Pinpoint the cell where the given text exists, returning its [X, Y] midpoint coordinate. 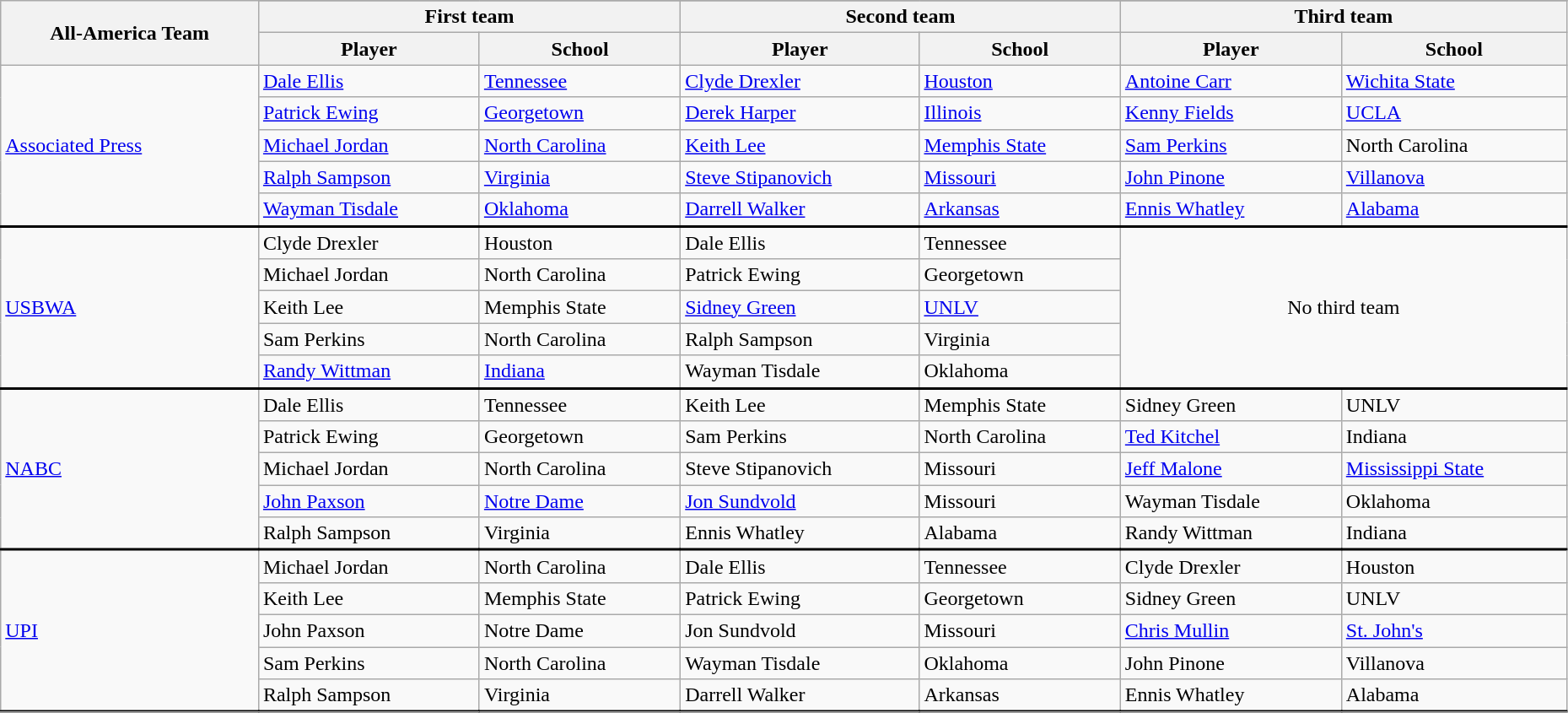
USBWA [130, 307]
All-America Team [130, 33]
Third team [1343, 17]
St. John's [1454, 630]
UCLA [1454, 113]
Associated Press [130, 145]
Mississippi State [1454, 469]
Jeff Malone [1231, 469]
Derek Harper [800, 113]
First team [469, 17]
Illinois [1020, 113]
NABC [130, 469]
Chris Mullin [1231, 630]
Antoine Carr [1231, 81]
UPI [130, 631]
No third team [1343, 307]
Wichita State [1454, 81]
Kenny Fields [1231, 113]
Ted Kitchel [1231, 437]
Second team [901, 17]
